Provide the [X, Y] coordinate of the cell's center where the given text is located.  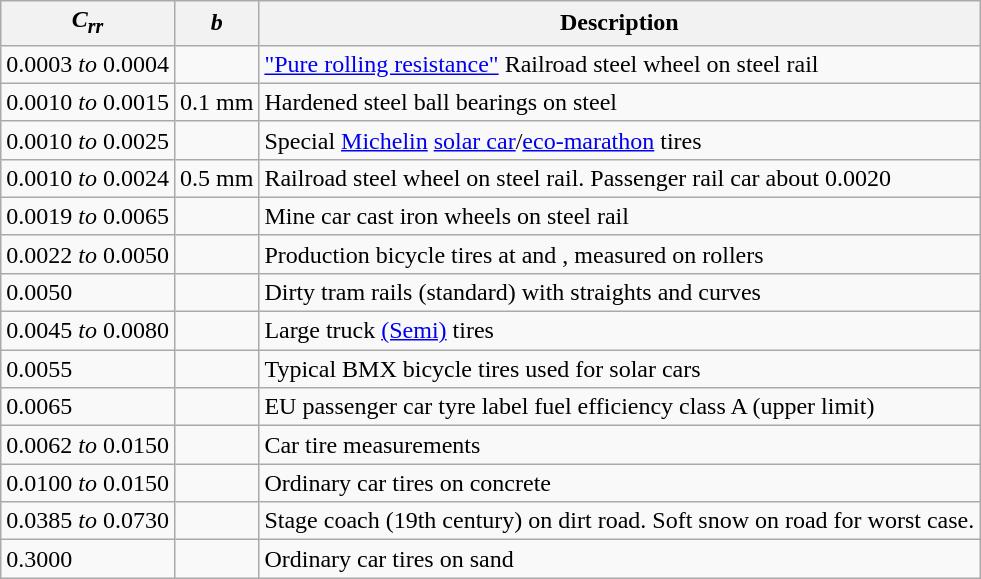
0.1 mm [216, 102]
0.0022 to 0.0050 [88, 254]
Description [620, 23]
0.0045 to 0.0080 [88, 331]
0.0100 to 0.0150 [88, 483]
0.5 mm [216, 178]
0.3000 [88, 559]
0.0385 to 0.0730 [88, 521]
0.0010 to 0.0025 [88, 140]
Dirty tram rails (standard) with straights and curves [620, 292]
Crr [88, 23]
Large truck (Semi) tires [620, 331]
Special Michelin solar car/eco-marathon tires [620, 140]
0.0055 [88, 369]
Railroad steel wheel on steel rail. Passenger rail car about 0.0020 [620, 178]
Mine car cast iron wheels on steel rail [620, 216]
Ordinary car tires on concrete [620, 483]
Car tire measurements [620, 445]
0.0050 [88, 292]
Hardened steel ball bearings on steel [620, 102]
0.0010 to 0.0024 [88, 178]
Stage coach (19th century) on dirt road. Soft snow on road for worst case. [620, 521]
0.0065 [88, 407]
"Pure rolling resistance" Railroad steel wheel on steel rail [620, 64]
EU passenger car tyre label fuel efficiency class A (upper limit) [620, 407]
0.0003 to 0.0004 [88, 64]
0.0019 to 0.0065 [88, 216]
0.0010 to 0.0015 [88, 102]
Production bicycle tires at and , measured on rollers [620, 254]
b [216, 23]
Ordinary car tires on sand [620, 559]
0.0062 to 0.0150 [88, 445]
Typical BMX bicycle tires used for solar cars [620, 369]
